Identify which cell holds the provided text, then report its [x, y] central coordinate. 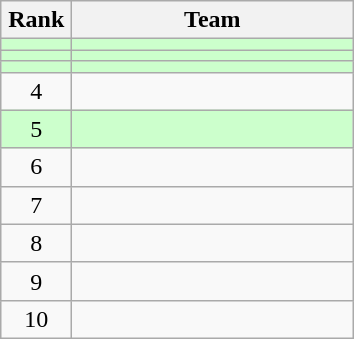
6 [36, 167]
10 [36, 319]
Team [212, 20]
8 [36, 243]
4 [36, 91]
5 [36, 129]
Rank [36, 20]
9 [36, 281]
7 [36, 205]
